For the text-containing cell, return its midpoint in (x, y) coordinate format. 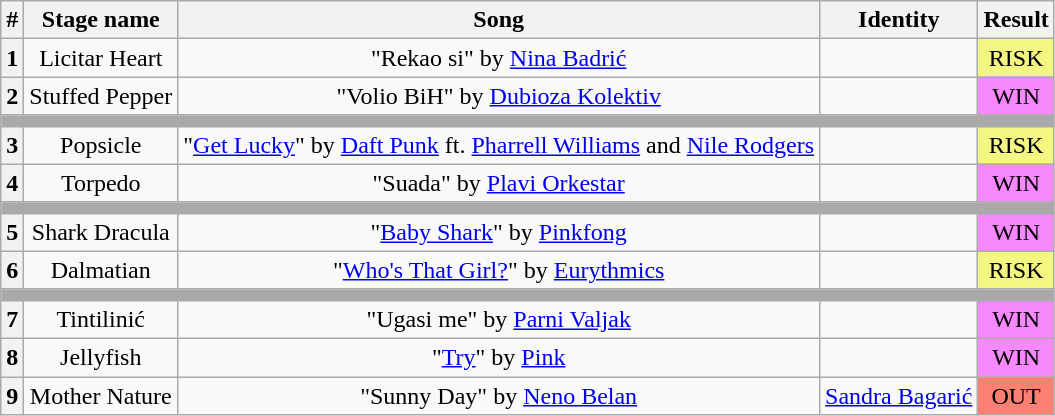
7 (12, 319)
Torpedo (101, 183)
"Baby Shark" by Pinkfong (499, 232)
"Sunny Day" by Neno Belan (499, 395)
4 (12, 183)
3 (12, 145)
OUT (1016, 395)
Stage name (101, 20)
Result (1016, 20)
Jellyfish (101, 357)
Licitar Heart (101, 58)
8 (12, 357)
Sandra Bagarić (899, 395)
5 (12, 232)
Mother Nature (101, 395)
"Volio BiH" by Dubioza Kolektiv (499, 96)
Identity (899, 20)
# (12, 20)
"Try" by Pink (499, 357)
2 (12, 96)
"Get Lucky" by Daft Punk ft. Pharrell Williams and Nile Rodgers (499, 145)
Shark Dracula (101, 232)
Dalmatian (101, 270)
Stuffed Pepper (101, 96)
1 (12, 58)
9 (12, 395)
"Who's That Girl?" by Eurythmics (499, 270)
6 (12, 270)
Song (499, 20)
"Rekao si" by Nina Badrić (499, 58)
Popsicle (101, 145)
"Ugasi me" by Parni Valjak (499, 319)
"Suada" by Plavi Orkestar (499, 183)
Tintilinić (101, 319)
